Extract the [X, Y] coordinate from the center of the cell holding the provided text.  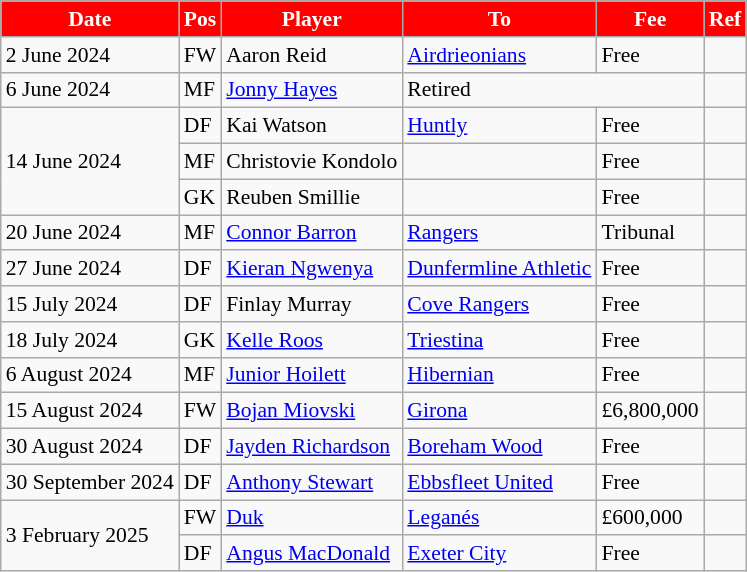
Kieran Ngwenya [312, 269]
Jonny Hayes [312, 90]
Boreham Wood [499, 447]
Ebbsfleet United [499, 482]
27 June 2024 [90, 269]
20 June 2024 [90, 233]
Triestina [499, 340]
Dunfermline Athletic [499, 269]
Kai Watson [312, 126]
Hibernian [499, 375]
Fee [650, 19]
£600,000 [650, 518]
Date [90, 19]
15 August 2024 [90, 411]
Kelle Roos [312, 340]
Player [312, 19]
Rangers [499, 233]
Jayden Richardson [312, 447]
6 June 2024 [90, 90]
Angus MacDonald [312, 554]
Anthony Stewart [312, 482]
Duk [312, 518]
14 June 2024 [90, 162]
15 July 2024 [90, 304]
Retired [552, 90]
30 August 2024 [90, 447]
18 July 2024 [90, 340]
Exeter City [499, 554]
Christovie Kondolo [312, 162]
30 September 2024 [90, 482]
Pos [200, 19]
Junior Hoilett [312, 375]
Girona [499, 411]
6 August 2024 [90, 375]
To [499, 19]
2 June 2024 [90, 55]
3 February 2025 [90, 536]
Airdrieonians [499, 55]
Reuben Smillie [312, 197]
Aaron Reid [312, 55]
Tribunal [650, 233]
Bojan Miovski [312, 411]
Ref [725, 19]
Leganés [499, 518]
Connor Barron [312, 233]
£6,800,000 [650, 411]
Cove Rangers [499, 304]
Huntly [499, 126]
Finlay Murray [312, 304]
